Locate the cell with the specified text and output its [X, Y] center coordinate. 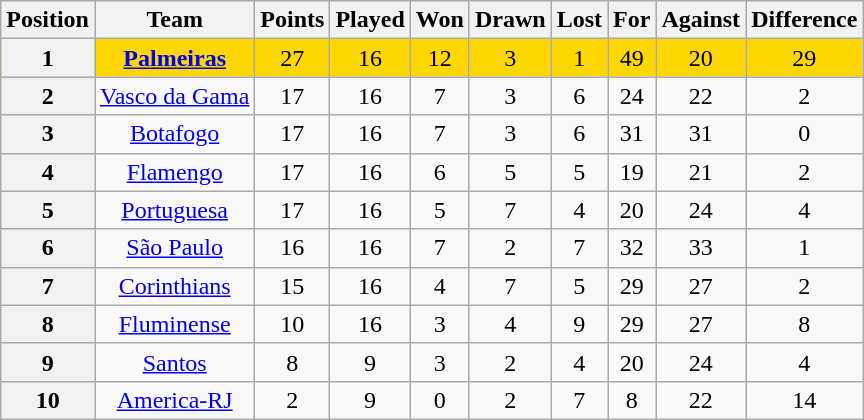
15 [292, 286]
Drawn [510, 20]
32 [632, 248]
São Paulo [174, 248]
Points [292, 20]
Fluminense [174, 324]
Team [174, 20]
12 [440, 58]
Won [440, 20]
14 [804, 400]
For [632, 20]
Palmeiras [174, 58]
Flamengo [174, 172]
49 [632, 58]
Lost [579, 20]
Position [48, 20]
Botafogo [174, 134]
Portuguesa [174, 210]
19 [632, 172]
33 [701, 248]
Played [370, 20]
Santos [174, 362]
Difference [804, 20]
21 [701, 172]
America-RJ [174, 400]
Corinthians [174, 286]
Against [701, 20]
Vasco da Gama [174, 96]
